Extract the [x, y] coordinate from the center of the cell holding the provided text.  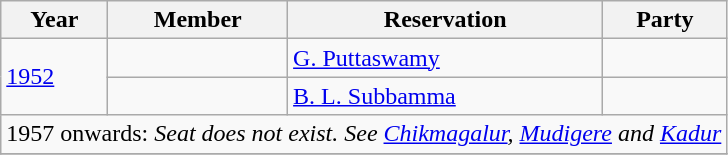
Reservation [446, 20]
B. L. Subbamma [446, 96]
G. Puttaswamy [446, 58]
1957 onwards: Seat does not exist. See Chikmagalur, Mudigere and Kadur [364, 134]
Member [198, 20]
Party [665, 20]
Year [54, 20]
1952 [54, 77]
